Identify which cell holds the provided text, then report its [X, Y] central coordinate. 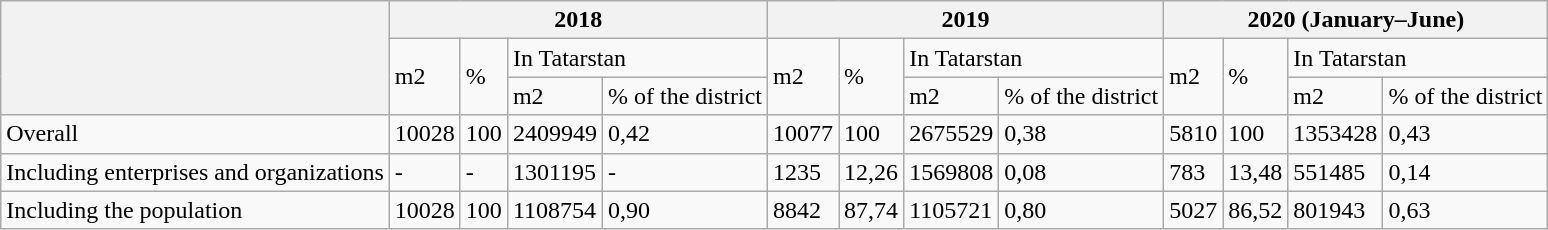
2020 (January–June) [1356, 20]
0,14 [1466, 172]
8842 [802, 210]
2018 [578, 20]
783 [1194, 172]
0,80 [1082, 210]
0,90 [684, 210]
0,43 [1466, 134]
1569808 [952, 172]
1353428 [1336, 134]
5810 [1194, 134]
13,48 [1256, 172]
0,42 [684, 134]
87,74 [872, 210]
1108754 [554, 210]
Including the population [196, 210]
2409949 [554, 134]
12,26 [872, 172]
0,08 [1082, 172]
0,63 [1466, 210]
5027 [1194, 210]
551485 [1336, 172]
1105721 [952, 210]
801943 [1336, 210]
10077 [802, 134]
1301195 [554, 172]
2019 [965, 20]
2675529 [952, 134]
0,38 [1082, 134]
Overall [196, 134]
1235 [802, 172]
86,52 [1256, 210]
Including enterprises and organizations [196, 172]
